Extract the [X, Y] coordinate from the center of the cell holding the provided text.  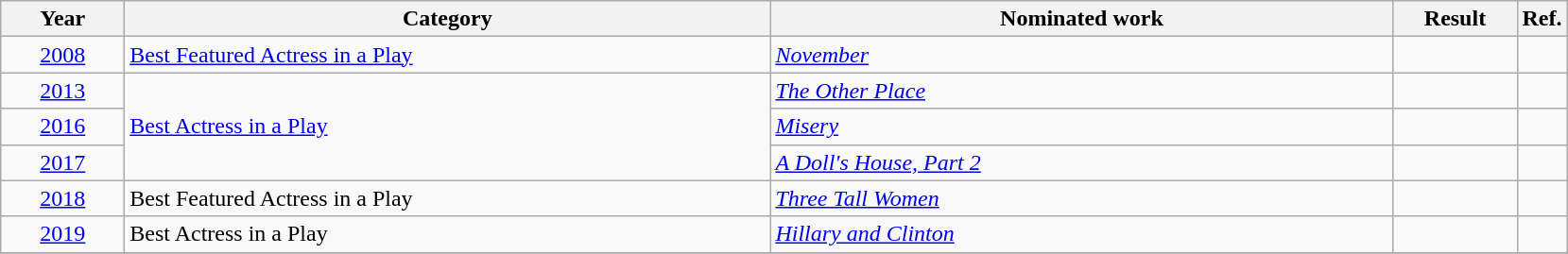
2019 [62, 234]
Hillary and Clinton [1081, 234]
Result [1456, 19]
2017 [62, 162]
Nominated work [1081, 19]
Ref. [1542, 19]
2013 [62, 91]
Year [62, 19]
Misery [1081, 127]
2018 [62, 198]
Three Tall Women [1081, 198]
The Other Place [1081, 91]
2008 [62, 55]
Category [448, 19]
November [1081, 55]
2016 [62, 127]
A Doll's House, Part 2 [1081, 162]
